Output the [x, y] coordinate of the center of the cell containing the given text.  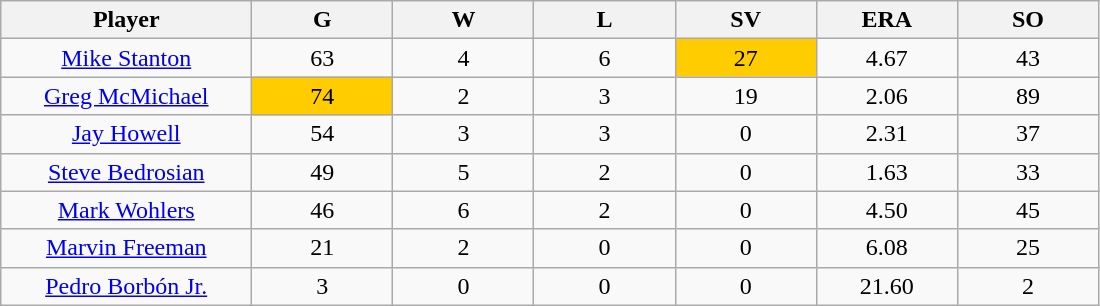
4.50 [886, 210]
Greg McMichael [126, 96]
45 [1028, 210]
6.08 [886, 248]
43 [1028, 58]
21.60 [886, 286]
SO [1028, 20]
25 [1028, 248]
49 [322, 172]
4.67 [886, 58]
74 [322, 96]
Mike Stanton [126, 58]
Marvin Freeman [126, 248]
Jay Howell [126, 134]
33 [1028, 172]
1.63 [886, 172]
Mark Wohlers [126, 210]
L [604, 20]
37 [1028, 134]
Steve Bedrosian [126, 172]
SV [746, 20]
Player [126, 20]
27 [746, 58]
46 [322, 210]
89 [1028, 96]
5 [464, 172]
2.06 [886, 96]
W [464, 20]
63 [322, 58]
ERA [886, 20]
2.31 [886, 134]
54 [322, 134]
4 [464, 58]
G [322, 20]
Pedro Borbón Jr. [126, 286]
19 [746, 96]
21 [322, 248]
